Provide the (x, y) coordinate of the cell's center where the given text is located.  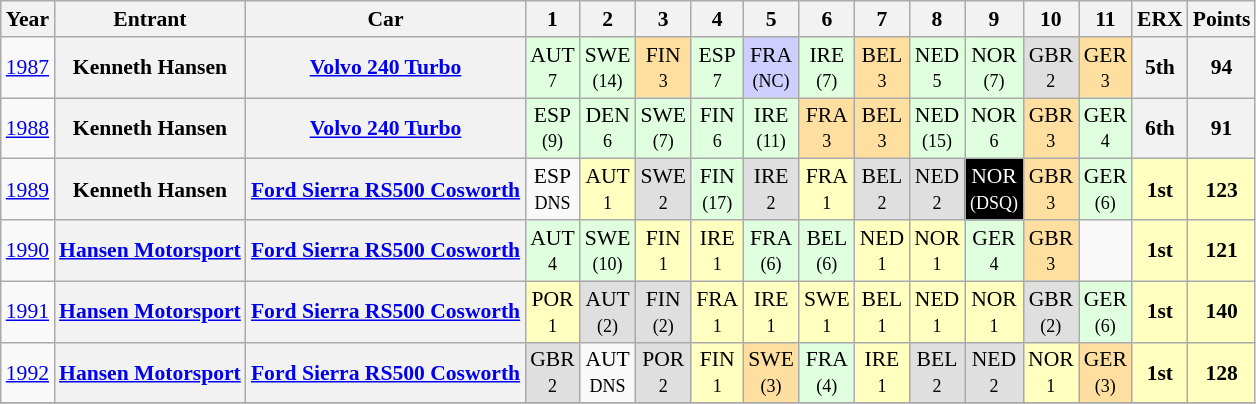
IRE(11) (771, 128)
GER3 (1106, 68)
FRA(4) (827, 372)
123 (1222, 190)
IRE2 (771, 190)
DEN6 (608, 128)
NED(15) (937, 128)
BEL1 (882, 312)
1989 (28, 190)
6th (1160, 128)
AUT7 (552, 68)
SWE2 (663, 190)
FIN6 (717, 128)
7 (882, 19)
1988 (28, 128)
AUTDNS (608, 372)
11 (1106, 19)
Car (386, 19)
NOR(7) (994, 68)
121 (1222, 250)
AUT1 (608, 190)
POR1 (552, 312)
5 (771, 19)
FRA(6) (771, 250)
1990 (28, 250)
IRE(7) (827, 68)
SWE1 (827, 312)
8 (937, 19)
AUT4 (552, 250)
Year (28, 19)
SWE(14) (608, 68)
ESP(9) (552, 128)
94 (1222, 68)
Entrant (150, 19)
128 (1222, 372)
FRA(NC) (771, 68)
ERX (1160, 19)
1 (552, 19)
POR2 (663, 372)
FRA3 (827, 128)
ESPDNS (552, 190)
BEL(6) (827, 250)
SWE(7) (663, 128)
FIN3 (663, 68)
4 (717, 19)
FIN(17) (717, 190)
91 (1222, 128)
2 (608, 19)
SWE(10) (608, 250)
140 (1222, 312)
ESP7 (717, 68)
10 (1051, 19)
GBR(2) (1051, 312)
SWE(3) (771, 372)
1992 (28, 372)
6 (827, 19)
1987 (28, 68)
NED5 (937, 68)
FIN(2) (663, 312)
NOR(DSQ) (994, 190)
NOR6 (994, 128)
1991 (28, 312)
GER(3) (1106, 372)
3 (663, 19)
Points (1222, 19)
9 (994, 19)
5th (1160, 68)
AUT(2) (608, 312)
